Provide the (x, y) coordinate of the cell's center where the given text is located.  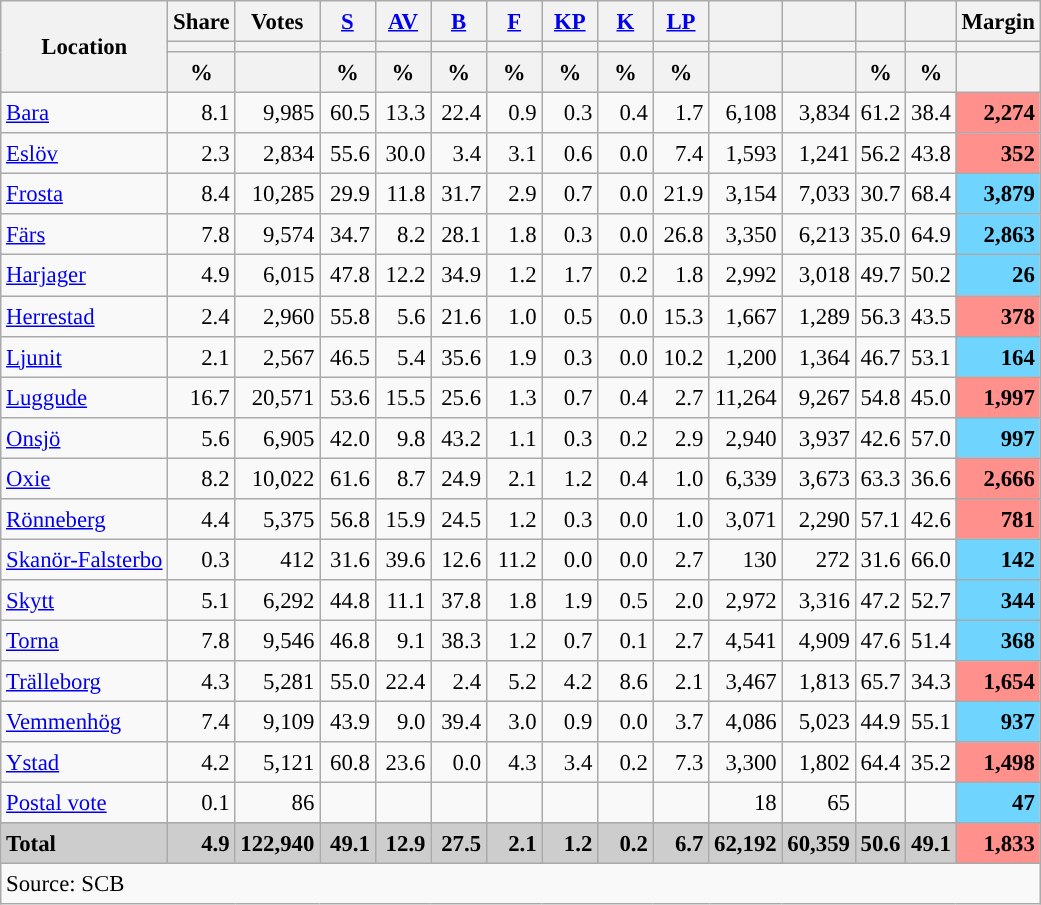
LP (681, 22)
21.6 (459, 316)
55.8 (348, 316)
B (459, 22)
Harjager (84, 276)
15.3 (681, 316)
2.3 (202, 154)
11.1 (403, 600)
2,972 (746, 600)
3,937 (818, 438)
9,109 (278, 722)
10.2 (681, 356)
47 (998, 804)
53.1 (931, 356)
3,154 (746, 194)
10,022 (278, 478)
8.7 (403, 478)
50.6 (880, 844)
21.9 (681, 194)
1,654 (998, 682)
43.2 (459, 438)
66.0 (931, 560)
Share (202, 22)
Skanör-Falsterbo (84, 560)
46.8 (348, 640)
412 (278, 560)
18 (746, 804)
352 (998, 154)
44.8 (348, 600)
56.8 (348, 520)
9,985 (278, 114)
130 (746, 560)
46.7 (880, 356)
4,086 (746, 722)
61.2 (880, 114)
51.4 (931, 640)
13.3 (403, 114)
26 (998, 276)
1,813 (818, 682)
Färs (84, 234)
2,274 (998, 114)
Ljunit (84, 356)
47.2 (880, 600)
29.9 (348, 194)
43.5 (931, 316)
8.6 (626, 682)
368 (998, 640)
57.1 (880, 520)
3,673 (818, 478)
23.6 (403, 762)
Bara (84, 114)
6,213 (818, 234)
1,997 (998, 398)
3.1 (514, 154)
15.9 (403, 520)
37.8 (459, 600)
65.7 (880, 682)
1,241 (818, 154)
11.8 (403, 194)
1,364 (818, 356)
44.9 (880, 722)
3,071 (746, 520)
Onsjö (84, 438)
61.6 (348, 478)
3,350 (746, 234)
10,285 (278, 194)
142 (998, 560)
20,571 (278, 398)
8.4 (202, 194)
Herrestad (84, 316)
4,541 (746, 640)
781 (998, 520)
344 (998, 600)
1,498 (998, 762)
Margin (998, 22)
34.3 (931, 682)
164 (998, 356)
1.3 (514, 398)
3.7 (681, 722)
Oxie (84, 478)
1.1 (514, 438)
6,339 (746, 478)
60,359 (818, 844)
53.6 (348, 398)
12.6 (459, 560)
3.0 (514, 722)
47.6 (880, 640)
64.4 (880, 762)
28.1 (459, 234)
56.3 (880, 316)
KP (570, 22)
9.1 (403, 640)
42.0 (348, 438)
27.5 (459, 844)
65 (818, 804)
1,833 (998, 844)
9,574 (278, 234)
64.9 (931, 234)
6,905 (278, 438)
Eslöv (84, 154)
5,281 (278, 682)
25.6 (459, 398)
Torna (84, 640)
6.7 (681, 844)
12.2 (403, 276)
Trälleborg (84, 682)
63.3 (880, 478)
K (626, 22)
9.8 (403, 438)
60.5 (348, 114)
11.2 (514, 560)
57.0 (931, 438)
35.6 (459, 356)
2.0 (681, 600)
6,108 (746, 114)
Luggude (84, 398)
11,264 (746, 398)
26.8 (681, 234)
43.8 (931, 154)
5,375 (278, 520)
54.8 (880, 398)
0.6 (570, 154)
35.2 (931, 762)
9.0 (403, 722)
56.2 (880, 154)
2,834 (278, 154)
Frosta (84, 194)
68.4 (931, 194)
7.3 (681, 762)
24.9 (459, 478)
2,666 (998, 478)
272 (818, 560)
30.0 (403, 154)
5.2 (514, 682)
55.0 (348, 682)
86 (278, 804)
9,267 (818, 398)
52.7 (931, 600)
7,033 (818, 194)
9,546 (278, 640)
55.6 (348, 154)
F (514, 22)
4.4 (202, 520)
Source: SCB (520, 884)
34.9 (459, 276)
Location (84, 47)
1,802 (818, 762)
55.1 (931, 722)
34.7 (348, 234)
378 (998, 316)
6,292 (278, 600)
4,909 (818, 640)
Rönneberg (84, 520)
31.7 (459, 194)
15.5 (403, 398)
50.2 (931, 276)
38.3 (459, 640)
3,834 (818, 114)
Postal vote (84, 804)
60.8 (348, 762)
5,023 (818, 722)
43.9 (348, 722)
39.6 (403, 560)
39.4 (459, 722)
3,316 (818, 600)
AV (403, 22)
3,018 (818, 276)
30.7 (880, 194)
3,879 (998, 194)
24.5 (459, 520)
Votes (278, 22)
5,121 (278, 762)
5.1 (202, 600)
Ystad (84, 762)
937 (998, 722)
2,290 (818, 520)
S (348, 22)
46.5 (348, 356)
1,593 (746, 154)
3,467 (746, 682)
36.6 (931, 478)
6,015 (278, 276)
1,289 (818, 316)
62,192 (746, 844)
1,200 (746, 356)
Skytt (84, 600)
2,863 (998, 234)
49.7 (880, 276)
2,992 (746, 276)
45.0 (931, 398)
35.0 (880, 234)
16.7 (202, 398)
122,940 (278, 844)
8.1 (202, 114)
12.9 (403, 844)
47.8 (348, 276)
38.4 (931, 114)
Total (84, 844)
2,940 (746, 438)
2,567 (278, 356)
2,960 (278, 316)
3,300 (746, 762)
1,667 (746, 316)
Vemmenhög (84, 722)
5.4 (403, 356)
997 (998, 438)
